Extract the [x, y] coordinate from the center of the cell holding the provided text.  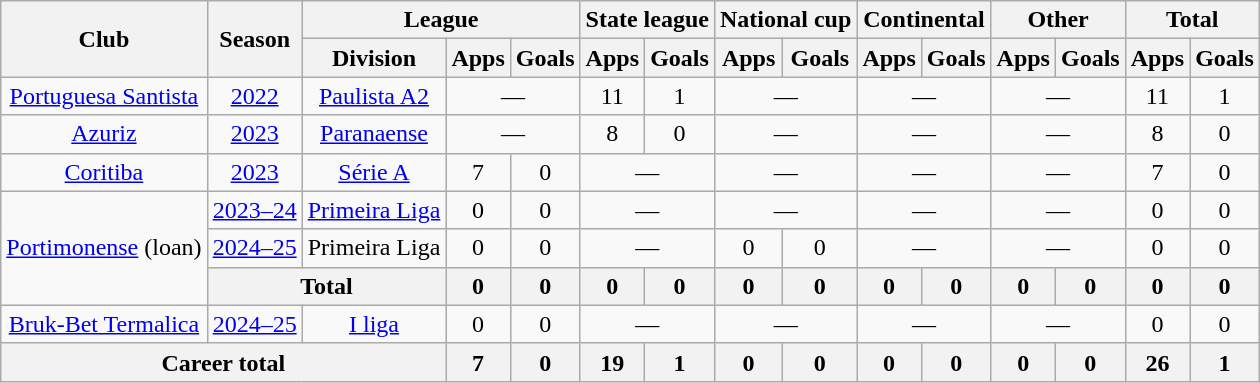
League [441, 20]
2023–24 [254, 210]
State league [647, 20]
Coritiba [104, 172]
26 [1157, 362]
19 [612, 362]
Club [104, 39]
Continental [924, 20]
Season [254, 39]
Division [374, 58]
Portimonense (loan) [104, 248]
Portuguesa Santista [104, 96]
Other [1058, 20]
Bruk-Bet Termalica [104, 324]
National cup [785, 20]
I liga [374, 324]
2022 [254, 96]
Paranaense [374, 134]
Série A [374, 172]
Paulista A2 [374, 96]
Azuriz [104, 134]
Career total [224, 362]
